Output the [X, Y] coordinate of the center of the cell containing the given text.  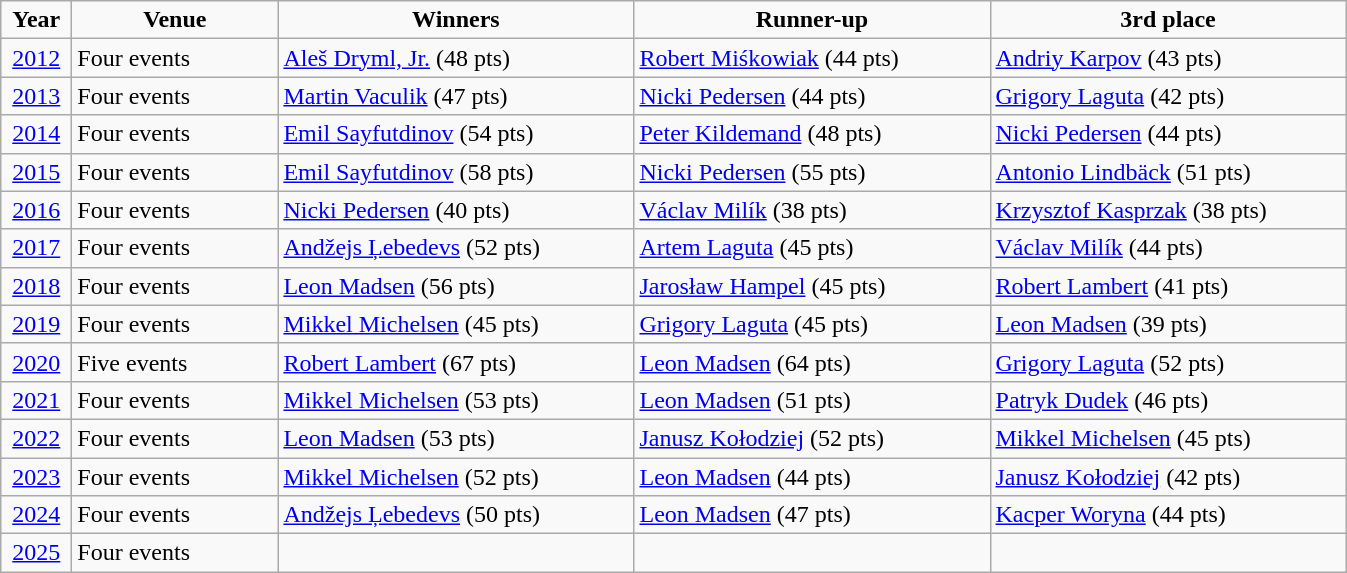
Grigory Laguta (42 pts) [1168, 96]
2016 [36, 210]
Janusz Kołodziej (42 pts) [1168, 477]
2020 [36, 362]
3rd place [1168, 20]
Leon Madsen (39 pts) [1168, 324]
Year [36, 20]
Nicki Pedersen (55 pts) [812, 172]
Aleš Dryml, Jr. (48 pts) [456, 58]
Kacper Woryna (44 pts) [1168, 515]
Winners [456, 20]
2025 [36, 553]
Peter Kildemand (48 pts) [812, 134]
Venue [175, 20]
2023 [36, 477]
Five events [175, 362]
Andžejs Ļebedevs (50 pts) [456, 515]
Václav Milík (44 pts) [1168, 248]
Mikkel Michelsen (52 pts) [456, 477]
Patryk Dudek (46 pts) [1168, 400]
Jarosław Hampel (45 pts) [812, 286]
Václav Milík (38 pts) [812, 210]
2018 [36, 286]
Artem Laguta (45 pts) [812, 248]
Leon Madsen (47 pts) [812, 515]
Grigory Laguta (52 pts) [1168, 362]
Robert Miśkowiak (44 pts) [812, 58]
2017 [36, 248]
2014 [36, 134]
Janusz Kołodziej (52 pts) [812, 438]
Robert Lambert (67 pts) [456, 362]
Emil Sayfutdinov (54 pts) [456, 134]
2015 [36, 172]
Runner-up [812, 20]
2021 [36, 400]
Leon Madsen (53 pts) [456, 438]
Emil Sayfutdinov (58 pts) [456, 172]
2024 [36, 515]
Martin Vaculik (47 pts) [456, 96]
Grigory Laguta (45 pts) [812, 324]
Leon Madsen (64 pts) [812, 362]
2019 [36, 324]
Andžejs Ļebedevs (52 pts) [456, 248]
Antonio Lindbäck (51 pts) [1168, 172]
Leon Madsen (56 pts) [456, 286]
Andriy Karpov (43 pts) [1168, 58]
Krzysztof Kasprzak (38 pts) [1168, 210]
2022 [36, 438]
2013 [36, 96]
Mikkel Michelsen (53 pts) [456, 400]
Leon Madsen (44 pts) [812, 477]
Nicki Pedersen (40 pts) [456, 210]
2012 [36, 58]
Leon Madsen (51 pts) [812, 400]
Robert Lambert (41 pts) [1168, 286]
